Search for the cell housing the specified text and yield its [X, Y] center coordinate. 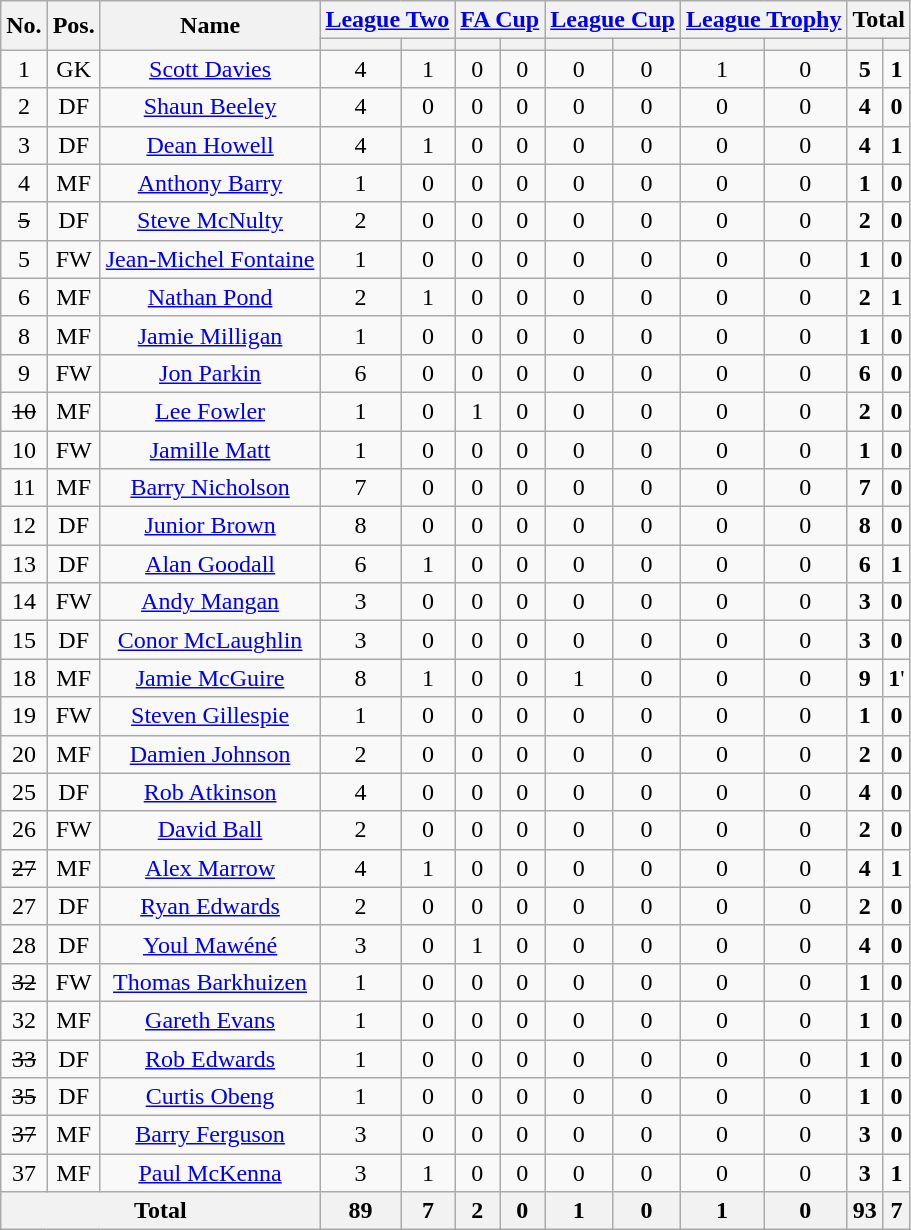
Nathan Pond [210, 297]
Junior Brown [210, 526]
Andy Mangan [210, 602]
Conor McLaughlin [210, 640]
18 [24, 678]
Steve McNulty [210, 221]
15 [24, 640]
Pos. [74, 26]
89 [360, 1211]
Jean-Michel Fontaine [210, 259]
25 [24, 792]
12 [24, 526]
Youl Mawéné [210, 944]
GK [74, 69]
35 [24, 1097]
Alex Marrow [210, 868]
FA Cup [500, 20]
Jamille Matt [210, 449]
Thomas Barkhuizen [210, 982]
33 [24, 1059]
Rob Atkinson [210, 792]
David Ball [210, 830]
Damien Johnson [210, 754]
19 [24, 716]
20 [24, 754]
Paul McKenna [210, 1173]
26 [24, 830]
League Two [388, 20]
13 [24, 564]
1' [897, 678]
28 [24, 944]
Lee Fowler [210, 411]
Shaun Beeley [210, 107]
Rob Edwards [210, 1059]
Steven Gillespie [210, 716]
Barry Nicholson [210, 488]
Jamie Milligan [210, 335]
Curtis Obeng [210, 1097]
14 [24, 602]
League Cup [613, 20]
No. [24, 26]
Jamie McGuire [210, 678]
Scott Davies [210, 69]
93 [865, 1211]
Ryan Edwards [210, 906]
Dean Howell [210, 145]
Alan Goodall [210, 564]
Jon Parkin [210, 373]
Barry Ferguson [210, 1135]
Name [210, 26]
Anthony Barry [210, 183]
Gareth Evans [210, 1020]
11 [24, 488]
League Trophy [763, 20]
